From the cell containing the given text, extract its center point as [x, y] coordinate. 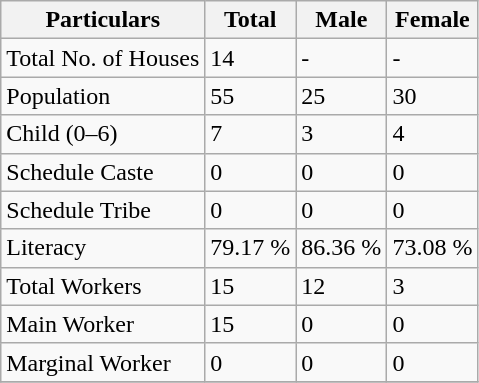
Marginal Worker [103, 362]
12 [342, 286]
Main Worker [103, 324]
Literacy [103, 248]
Child (0–6) [103, 134]
25 [342, 96]
79.17 % [250, 248]
7 [250, 134]
Population [103, 96]
Particulars [103, 20]
Schedule Caste [103, 172]
86.36 % [342, 248]
14 [250, 58]
55 [250, 96]
30 [432, 96]
Schedule Tribe [103, 210]
Total No. of Houses [103, 58]
Total Workers [103, 286]
Male [342, 20]
4 [432, 134]
73.08 % [432, 248]
Female [432, 20]
Total [250, 20]
